Capture the cell that displays the provided text and extract its [x, y] central coordinate. 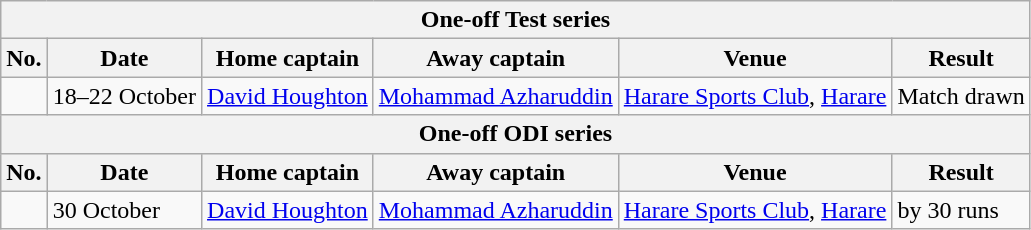
One-off ODI series [516, 134]
Match drawn [961, 96]
by 30 runs [961, 210]
18–22 October [124, 96]
30 October [124, 210]
One-off Test series [516, 20]
